Output the (x, y) coordinate of the center of the cell containing the given text.  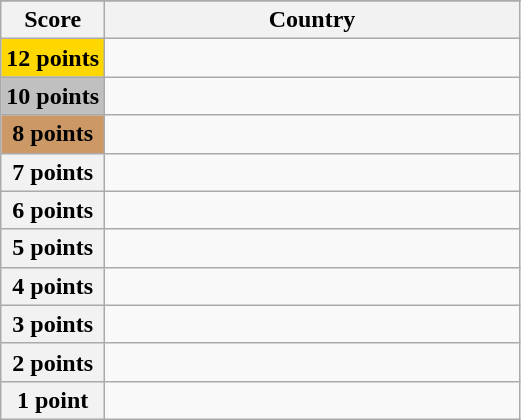
Score (53, 20)
5 points (53, 248)
2 points (53, 362)
8 points (53, 134)
12 points (53, 58)
Country (312, 20)
6 points (53, 210)
3 points (53, 324)
10 points (53, 96)
1 point (53, 400)
7 points (53, 172)
4 points (53, 286)
